Search for the cell housing the specified text and yield its [x, y] center coordinate. 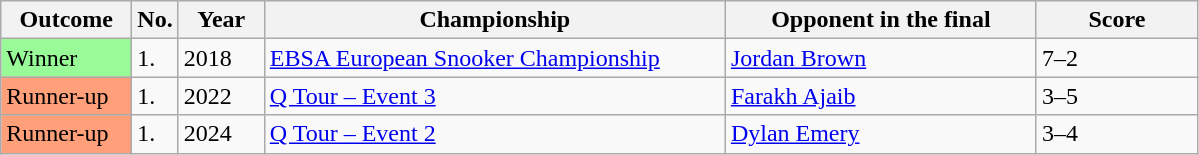
Q Tour – Event 2 [494, 134]
7–2 [1116, 58]
2024 [221, 134]
Score [1116, 20]
2022 [221, 96]
3–4 [1116, 134]
EBSA European Snooker Championship [494, 58]
Winner [66, 58]
No. [155, 20]
Dylan Emery [880, 134]
Championship [494, 20]
Q Tour – Event 3 [494, 96]
Farakh Ajaib [880, 96]
Jordan Brown [880, 58]
3–5 [1116, 96]
Opponent in the final [880, 20]
Year [221, 20]
2018 [221, 58]
Outcome [66, 20]
